Scan for the cell matching the given text and deliver its [x, y] coordinate at center. 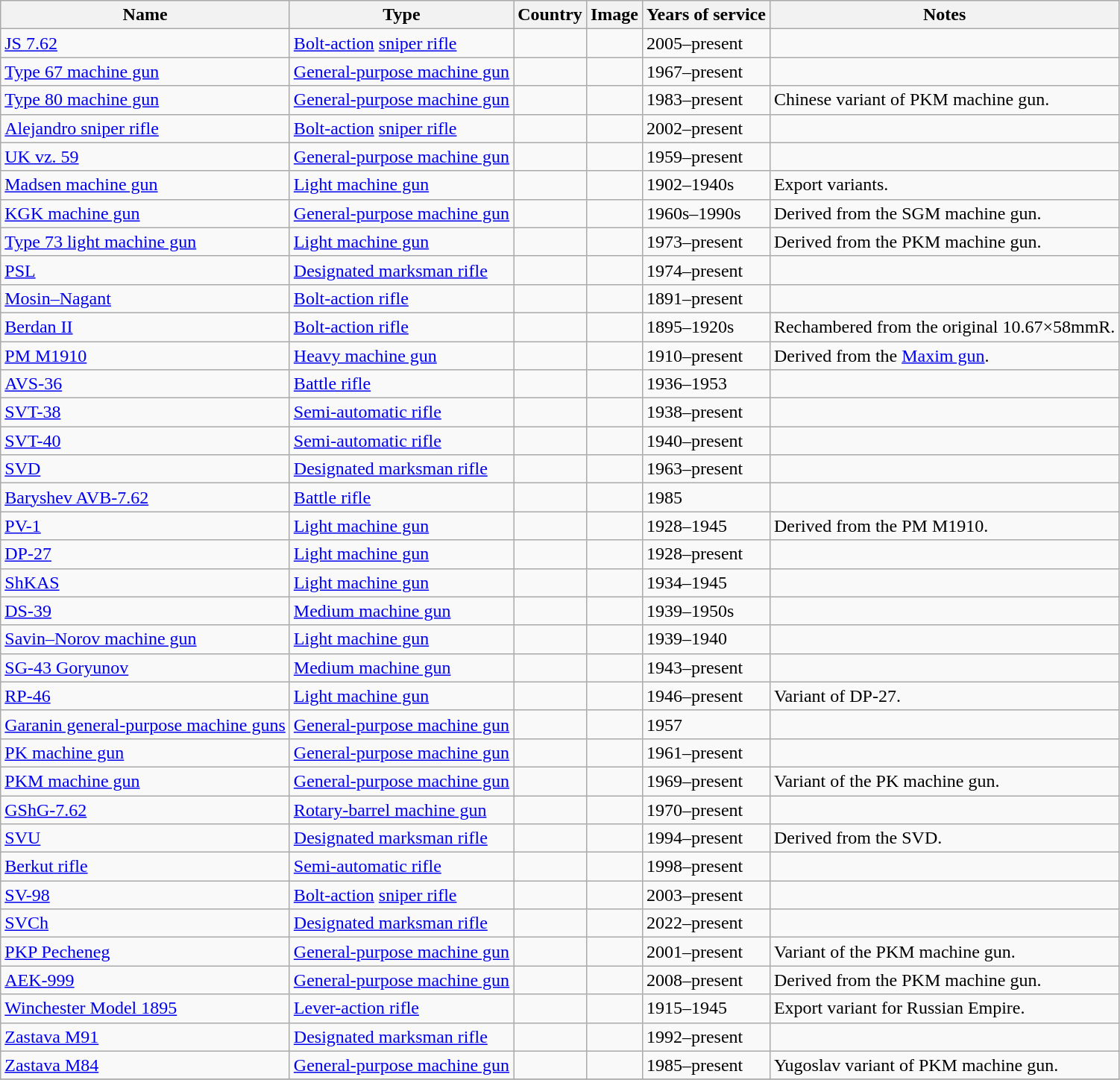
1895–1920s [705, 327]
1961–present [705, 753]
1960s–1990s [705, 213]
Export variant for Russian Empire. [944, 1008]
1957 [705, 724]
1998–present [705, 867]
1938–present [705, 412]
GShG-7.62 [145, 809]
Yugoslav variant of PKM machine gun. [944, 1065]
2022–present [705, 923]
1915–1945 [705, 1008]
DP-27 [145, 554]
Lever-action rifle [401, 1008]
PSL [145, 270]
PKP Pecheneg [145, 952]
Derived from the Maxim gun. [944, 356]
Image [614, 15]
1902–1940s [705, 185]
SVCh [145, 923]
Derived from the SVD. [944, 838]
SVT-40 [145, 441]
Derived from the SGM machine gun. [944, 213]
1994–present [705, 838]
Berdan II [145, 327]
PV-1 [145, 526]
Zastava M84 [145, 1065]
Variant of the PK machine gun. [944, 781]
UK vz. 59 [145, 157]
1939–1950s [705, 611]
2005–present [705, 43]
Savin–Norov machine gun [145, 639]
KGK machine gun [145, 213]
1973–present [705, 242]
PM M1910 [145, 356]
Winchester Model 1895 [145, 1008]
Type 67 machine gun [145, 72]
1963–present [705, 469]
1967–present [705, 72]
1928–present [705, 554]
Mosin–Nagant [145, 298]
Type [401, 15]
2008–present [705, 980]
SVD [145, 469]
Notes [944, 15]
Chinese variant of PKM machine gun. [944, 100]
JS 7.62 [145, 43]
SVU [145, 838]
Alejandro sniper rifle [145, 128]
Rotary-barrel machine gun [401, 809]
AEK-999 [145, 980]
1969–present [705, 781]
Variant of the PKM machine gun. [944, 952]
1943–present [705, 668]
1928–1945 [705, 526]
Derived from the PM M1910. [944, 526]
ShKAS [145, 583]
2002–present [705, 128]
Type 80 machine gun [145, 100]
SVT-38 [145, 412]
1974–present [705, 270]
1910–present [705, 356]
1940–present [705, 441]
Variant of DP-27. [944, 696]
RP-46 [145, 696]
Name [145, 15]
Zastava M91 [145, 1037]
Baryshev AVB-7.62 [145, 497]
Heavy machine gun [401, 356]
Country [550, 15]
1983–present [705, 100]
PK machine gun [145, 753]
Rechambered from the original 10.67×58mmR. [944, 327]
1891–present [705, 298]
Type 73 light machine gun [145, 242]
1936–1953 [705, 384]
1992–present [705, 1037]
AVS-36 [145, 384]
PKM machine gun [145, 781]
1946–present [705, 696]
DS-39 [145, 611]
Export variants. [944, 185]
SG-43 Goryunov [145, 668]
Garanin general-purpose machine guns [145, 724]
1985–present [705, 1065]
Berkut rifle [145, 867]
1985 [705, 497]
Years of service [705, 15]
2003–present [705, 895]
2001–present [705, 952]
SV-98 [145, 895]
1959–present [705, 157]
1934–1945 [705, 583]
Madsen machine gun [145, 185]
1939–1940 [705, 639]
1970–present [705, 809]
